Find where the given text appears and provide that cell's center as (X, Y) coordinate. 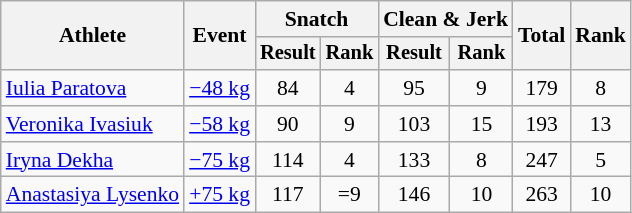
13 (600, 124)
263 (542, 195)
146 (414, 195)
Iryna Dekha (92, 160)
Athlete (92, 36)
Clean & Jerk (446, 19)
103 (414, 124)
84 (288, 88)
−48 kg (220, 88)
133 (414, 160)
117 (288, 195)
90 (288, 124)
=9 (350, 195)
−58 kg (220, 124)
Anastasiya Lysenko (92, 195)
114 (288, 160)
+75 kg (220, 195)
−75 kg (220, 160)
15 (482, 124)
193 (542, 124)
179 (542, 88)
247 (542, 160)
Iulia Paratova (92, 88)
95 (414, 88)
Snatch (316, 19)
Veronika Ivasiuk (92, 124)
5 (600, 160)
Total (542, 36)
Event (220, 36)
